Pinpoint the cell where the given text exists, returning its [x, y] midpoint coordinate. 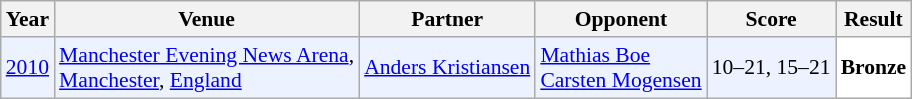
Mathias Boe Carsten Mogensen [620, 68]
Manchester Evening News Arena,Manchester, England [206, 68]
Opponent [620, 19]
Anders Kristiansen [447, 68]
Year [28, 19]
Bronze [874, 68]
Score [772, 19]
Partner [447, 19]
2010 [28, 68]
Venue [206, 19]
10–21, 15–21 [772, 68]
Result [874, 19]
